Pinpoint the cell where the given text exists, returning its [X, Y] midpoint coordinate. 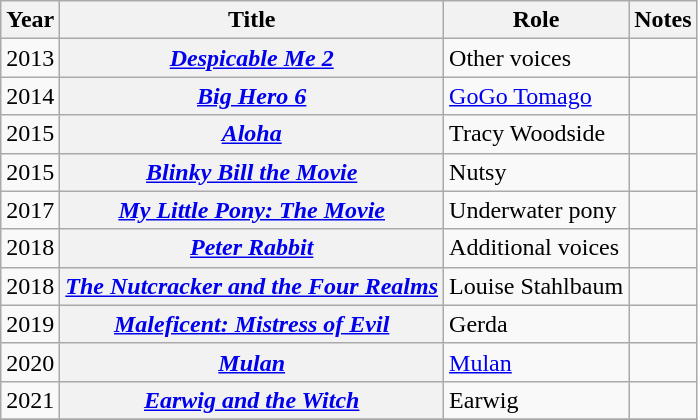
Other voices [536, 58]
Blinky Bill the Movie [252, 172]
Earwig [536, 400]
Big Hero 6 [252, 96]
Peter Rabbit [252, 248]
Despicable Me 2 [252, 58]
2020 [30, 362]
Year [30, 20]
GoGo Tomago [536, 96]
Notes [663, 20]
The Nutcracker and the Four Realms [252, 286]
2014 [30, 96]
Additional voices [536, 248]
Tracy Woodside [536, 134]
Role [536, 20]
Nutsy [536, 172]
Earwig and the Witch [252, 400]
My Little Pony: The Movie [252, 210]
Title [252, 20]
Louise Stahlbaum [536, 286]
2017 [30, 210]
2019 [30, 324]
2013 [30, 58]
Underwater pony [536, 210]
2021 [30, 400]
Maleficent: Mistress of Evil [252, 324]
Gerda [536, 324]
Aloha [252, 134]
